Locate the cell with the specified text and output its (X, Y) center coordinate. 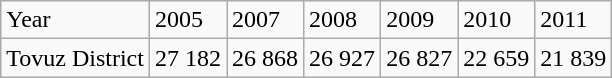
21 839 (574, 58)
26 827 (420, 58)
26 927 (342, 58)
26 868 (264, 58)
2007 (264, 20)
22 659 (496, 58)
27 182 (188, 58)
2005 (188, 20)
2009 (420, 20)
2010 (496, 20)
2008 (342, 20)
2011 (574, 20)
Year (76, 20)
Tovuz District (76, 58)
